Return the (x, y) coordinate for the center point of the cell that contains the specified text.  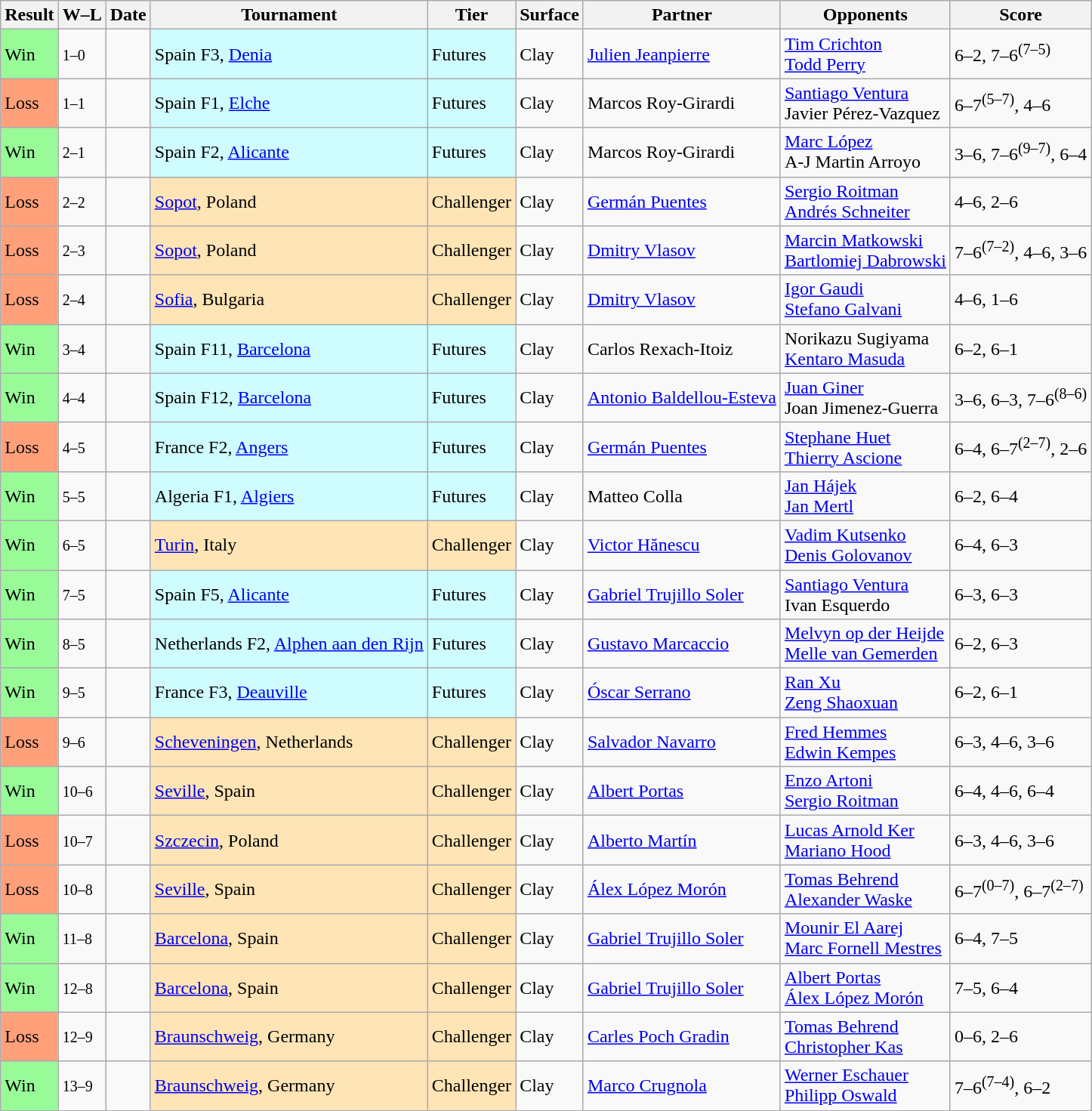
Stephane Huet Thierry Ascione (865, 447)
Victor Hănescu (681, 545)
Salvador Navarro (681, 742)
France F2, Angers (288, 447)
1–0 (82, 54)
Gustavo Marcaccio (681, 643)
Mounir El Aarej Marc Fornell Mestres (865, 938)
Sofia, Bulgaria (288, 299)
France F3, Deauville (288, 693)
Igor Gaudi Stefano Galvani (865, 299)
Partner (681, 15)
Date (128, 15)
9–5 (82, 693)
7–5, 6–4 (1020, 988)
10–7 (82, 840)
9–6 (82, 742)
Werner Eschauer Philipp Oswald (865, 1086)
7–6(7–2), 4–6, 3–6 (1020, 251)
Spain F3, Denia (288, 54)
3–6, 6–3, 7–6(8–6) (1020, 397)
Turin, Italy (288, 545)
Marco Crugnola (681, 1086)
3–4 (82, 349)
11–8 (82, 938)
5–5 (82, 495)
13–9 (82, 1086)
Santiago Ventura Javier Pérez-Vazquez (865, 103)
Enzo Artoni Sergio Roitman (865, 792)
Marcin Matkowski Bartlomiej Dabrowski (865, 251)
Surface (550, 15)
6–2, 6–3 (1020, 643)
4–6, 2–6 (1020, 201)
Albert Portas Álex López Morón (865, 988)
Santiago Ventura Ivan Esquerdo (865, 594)
Carlos Rexach-Itoiz (681, 349)
Algeria F1, Algiers (288, 495)
Spain F2, Alicante (288, 153)
Alberto Martín (681, 840)
4–5 (82, 447)
7–6(7–4), 6–2 (1020, 1086)
Tomas Behrend Christopher Kas (865, 1036)
Opponents (865, 15)
1–1 (82, 103)
4–6, 1–6 (1020, 299)
Spain F11, Barcelona (288, 349)
Vadim Kutsenko Denis Golovanov (865, 545)
2–2 (82, 201)
Szczecin, Poland (288, 840)
6–7(0–7), 6–7(2–7) (1020, 890)
6–2, 6–4 (1020, 495)
8–5 (82, 643)
Tournament (288, 15)
Juan Giner Joan Jimenez-Guerra (865, 397)
W–L (82, 15)
0–6, 2–6 (1020, 1036)
Jan Hájek Jan Mertl (865, 495)
Antonio Baldellou-Esteva (681, 397)
Spain F12, Barcelona (288, 397)
Fred Hemmes Edwin Kempes (865, 742)
6–7(5–7), 4–6 (1020, 103)
2–1 (82, 153)
Norikazu Sugiyama Kentaro Masuda (865, 349)
4–4 (82, 397)
6–3, 6–3 (1020, 594)
12–8 (82, 988)
6–4, 4–6, 6–4 (1020, 792)
6–2, 7–6(7–5) (1020, 54)
12–9 (82, 1036)
Marc López A-J Martin Arroyo (865, 153)
6–5 (82, 545)
Carles Poch Gradin (681, 1036)
6–4, 6–3 (1020, 545)
Netherlands F2, Alphen aan den Rijn (288, 643)
Lucas Arnold Ker Mariano Hood (865, 840)
Scheveningen, Netherlands (288, 742)
Matteo Colla (681, 495)
Score (1020, 15)
10–8 (82, 890)
10–6 (82, 792)
7–5 (82, 594)
Spain F5, Alicante (288, 594)
Result (29, 15)
Melvyn op der Heijde Melle van Gemerden (865, 643)
Álex López Morón (681, 890)
Albert Portas (681, 792)
Spain F1, Elche (288, 103)
Ran Xu Zeng Shaoxuan (865, 693)
Óscar Serrano (681, 693)
6–4, 7–5 (1020, 938)
2–3 (82, 251)
2–4 (82, 299)
Tier (471, 15)
6–4, 6–7(2–7), 2–6 (1020, 447)
3–6, 7–6(9–7), 6–4 (1020, 153)
Tim Crichton Todd Perry (865, 54)
Julien Jeanpierre (681, 54)
Tomas Behrend Alexander Waske (865, 890)
Sergio Roitman Andrés Schneiter (865, 201)
